Extract the [x, y] coordinate from the center of the cell holding the provided text.  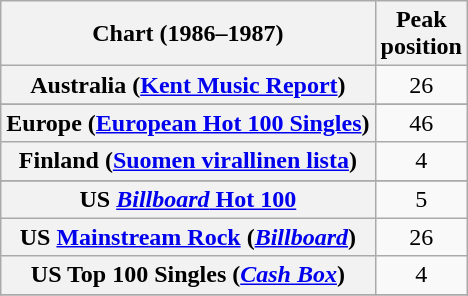
Finland (Suomen virallinen lista) [188, 161]
US Top 100 Singles (Cash Box) [188, 275]
US Billboard Hot 100 [188, 199]
Australia (Kent Music Report) [188, 85]
5 [421, 199]
Peakposition [421, 34]
Chart (1986–1987) [188, 34]
46 [421, 123]
US Mainstream Rock (Billboard) [188, 237]
Europe (European Hot 100 Singles) [188, 123]
